Return the [X, Y] coordinate for the center point of the cell that contains the specified text.  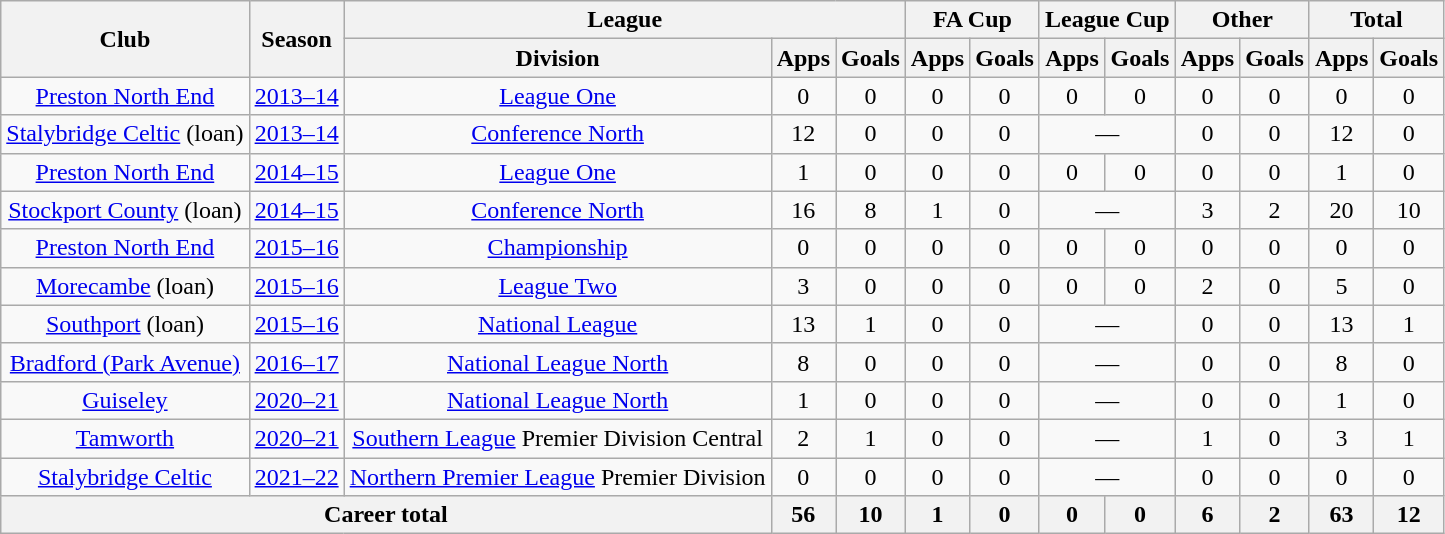
Stalybridge Celtic [125, 477]
Tamworth [125, 438]
63 [1341, 515]
6 [1207, 515]
FA Cup [972, 20]
Southport (loan) [125, 324]
League [624, 20]
5 [1341, 286]
Career total [386, 515]
Other [1242, 20]
Bradford (Park Avenue) [125, 362]
Northern Premier League Premier Division [558, 477]
League Two [558, 286]
National League [558, 324]
Division [558, 58]
Southern League Premier Division Central [558, 438]
Club [125, 39]
2016–17 [296, 362]
Stalybridge Celtic (loan) [125, 134]
16 [803, 210]
Guiseley [125, 400]
20 [1341, 210]
Morecambe (loan) [125, 286]
Season [296, 39]
Total [1376, 20]
2021–22 [296, 477]
56 [803, 515]
League Cup [1107, 20]
Stockport County (loan) [125, 210]
Championship [558, 248]
